Pinpoint the cell where the given text exists, returning its (X, Y) midpoint coordinate. 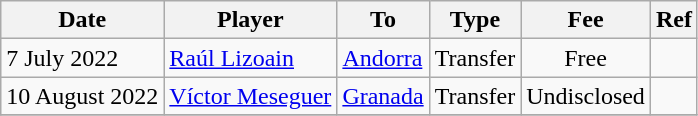
Free (586, 58)
10 August 2022 (82, 96)
Undisclosed (586, 96)
Granada (383, 96)
Víctor Meseguer (250, 96)
Fee (586, 20)
Date (82, 20)
Type (475, 20)
Ref (674, 20)
7 July 2022 (82, 58)
Andorra (383, 58)
Player (250, 20)
To (383, 20)
Raúl Lizoain (250, 58)
